Return the (x, y) coordinate for the center point of the cell that contains the specified text.  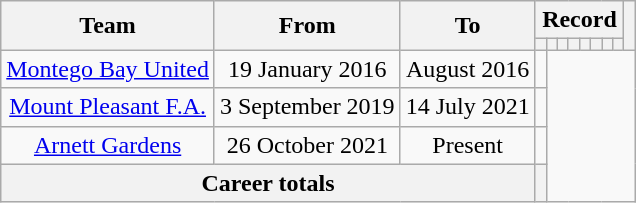
Mount Pleasant F.A. (108, 107)
19 January 2016 (307, 69)
Arnett Gardens (108, 145)
Career totals (268, 183)
26 October 2021 (307, 145)
Record (579, 20)
To (468, 26)
14 July 2021 (468, 107)
From (307, 26)
Montego Bay United (108, 69)
Team (108, 26)
Present (468, 145)
August 2016 (468, 69)
3 September 2019 (307, 107)
